Determine the [X, Y] coordinate at the center of the cell enclosing the given text.  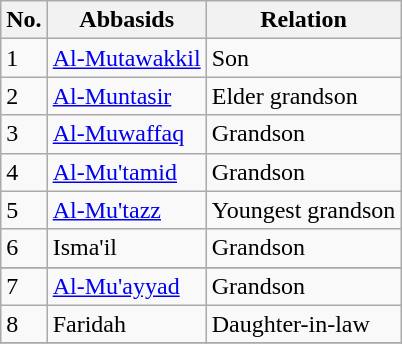
Al-Muwaffaq [126, 134]
7 [24, 286]
Youngest grandson [304, 210]
8 [24, 324]
3 [24, 134]
Abbasids [126, 20]
2 [24, 96]
Faridah [126, 324]
Elder grandson [304, 96]
Son [304, 58]
5 [24, 210]
No. [24, 20]
6 [24, 248]
1 [24, 58]
Isma'il [126, 248]
4 [24, 172]
Al-Mu'tazz [126, 210]
Daughter-in-law [304, 324]
Al-Mu'ayyad [126, 286]
Al-Mu'tamid [126, 172]
Relation [304, 20]
Al-Muntasir [126, 96]
Al-Mutawakkil [126, 58]
